Search for the cell housing the specified text and yield its [x, y] center coordinate. 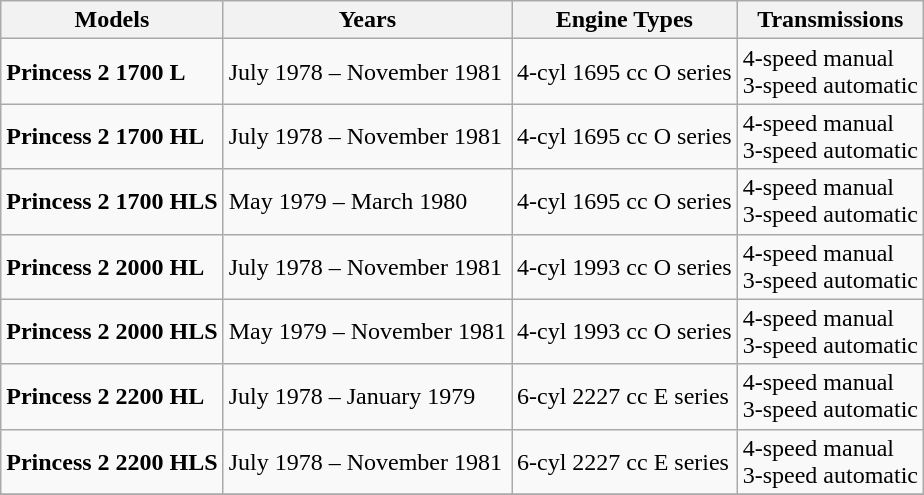
Princess 2 2200 HLS [112, 462]
Princess 2 1700 HL [112, 136]
Models [112, 20]
Engine Types [625, 20]
Years [367, 20]
Princess 2 2200 HL [112, 396]
Princess 2 2000 HLS [112, 332]
Princess 2 2000 HL [112, 266]
May 1979 – November 1981 [367, 332]
May 1979 – March 1980 [367, 202]
Princess 2 1700 L [112, 72]
Transmissions [830, 20]
Princess 2 1700 HLS [112, 202]
July 1978 – January 1979 [367, 396]
